Return (X, Y) of the center of cell containing provided text 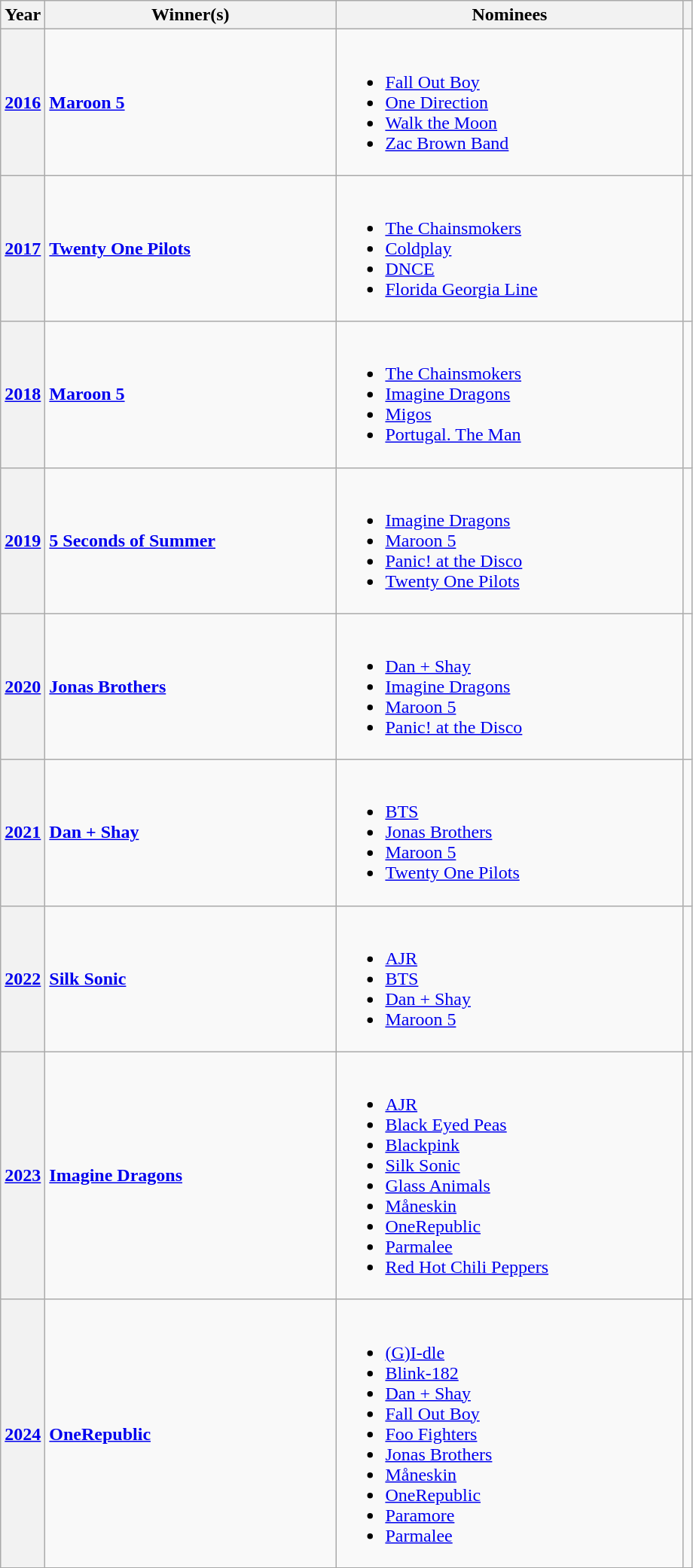
The Chainsmokers Imagine Dragons Migos Portugal. The Man (509, 394)
Jonas Brothers (191, 687)
Dan + Shay Imagine Dragons Maroon 5 Panic! at the Disco (509, 687)
Dan + Shay (191, 833)
Year (23, 15)
Winner(s) (191, 15)
2024 (23, 1433)
BTS Jonas Brothers Maroon 5 Twenty One Pilots (509, 833)
OneRepublic (191, 1433)
2018 (23, 394)
5 Seconds of Summer (191, 540)
The Chainsmokers Coldplay DNCE Florida Georgia Line (509, 248)
Twenty One Pilots (191, 248)
2022 (23, 979)
Silk Sonic (191, 979)
AJR Black Eyed Peas Blackpink Silk Sonic Glass Animals Måneskin OneRepublic Parmalee Red Hot Chili Peppers (509, 1176)
Imagine Dragons Maroon 5 Panic! at the Disco Twenty One Pilots (509, 540)
2019 (23, 540)
2020 (23, 687)
Fall Out Boy One Direction Walk the Moon Zac Brown Band (509, 102)
2021 (23, 833)
2023 (23, 1176)
Imagine Dragons (191, 1176)
2017 (23, 248)
(G)I-dle Blink-182 Dan + Shay Fall Out Boy Foo Fighters Jonas Brothers Måneskin OneRepublic Paramore Parmalee (509, 1433)
AJR BTS Dan + Shay Maroon 5 (509, 979)
Nominees (509, 15)
2016 (23, 102)
